For the text-containing cell, return its midpoint in (X, Y) coordinate format. 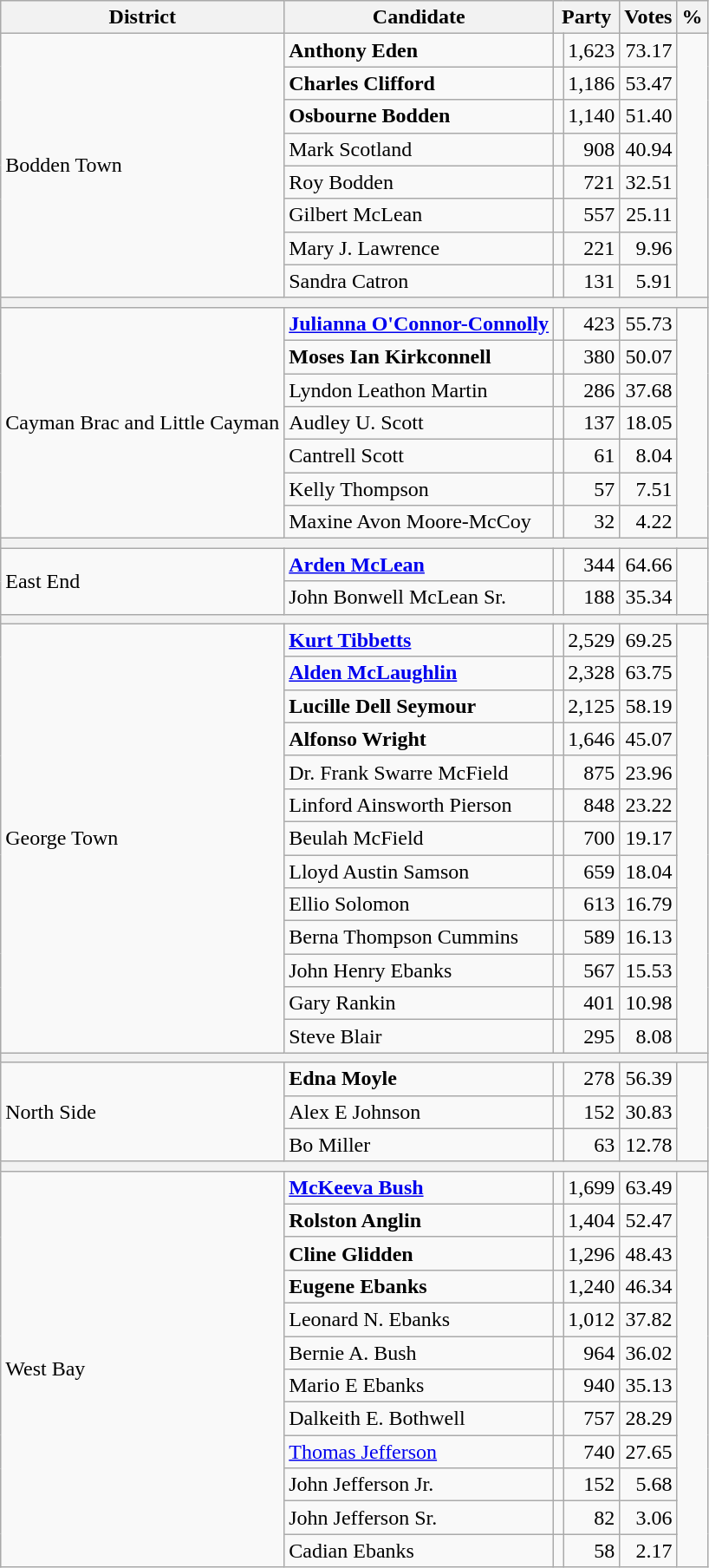
Leonard N. Ebanks (420, 1319)
15.53 (648, 970)
Steve Blair (420, 1036)
1,404 (591, 1220)
55.73 (648, 323)
52.47 (648, 1220)
940 (591, 1386)
61 (591, 456)
1,240 (591, 1286)
Moses Ian Kirkconnell (420, 356)
District (142, 17)
2,529 (591, 640)
32.51 (648, 182)
John Jefferson Sr. (420, 1518)
McKeeva Bush (420, 1187)
Anthony Eden (420, 50)
613 (591, 905)
Alex E Johnson (420, 1112)
East End (142, 581)
848 (591, 805)
137 (591, 423)
Bo Miller (420, 1145)
2,328 (591, 673)
Mark Scotland (420, 149)
John Henry Ebanks (420, 970)
Mario E Ebanks (420, 1386)
40.94 (648, 149)
9.96 (648, 248)
32 (591, 522)
401 (591, 1003)
7.51 (648, 489)
1,140 (591, 116)
35.13 (648, 1386)
Rolston Anglin (420, 1220)
721 (591, 182)
Eugene Ebanks (420, 1286)
23.22 (648, 805)
30.83 (648, 1112)
Edna Moyle (420, 1079)
Dr. Frank Swarre McField (420, 772)
58.19 (648, 706)
25.11 (648, 215)
Thomas Jefferson (420, 1452)
131 (591, 281)
188 (591, 598)
Sandra Catron (420, 281)
Lucille Dell Seymour (420, 706)
8.04 (648, 456)
46.34 (648, 1286)
53.47 (648, 83)
3.06 (648, 1518)
23.96 (648, 772)
58 (591, 1551)
Arden McLean (420, 565)
50.07 (648, 356)
5.68 (648, 1485)
757 (591, 1419)
57 (591, 489)
37.82 (648, 1319)
% (692, 17)
740 (591, 1452)
18.04 (648, 872)
908 (591, 149)
Bernie A. Bush (420, 1352)
Julianna O'Connor-Connolly (420, 323)
278 (591, 1079)
Alden McLaughlin (420, 673)
Kelly Thompson (420, 489)
Kurt Tibbetts (420, 640)
28.29 (648, 1419)
Votes (648, 17)
1,623 (591, 50)
Ellio Solomon (420, 905)
69.25 (648, 640)
27.65 (648, 1452)
4.22 (648, 522)
Audley U. Scott (420, 423)
1,646 (591, 739)
Lloyd Austin Samson (420, 872)
2,125 (591, 706)
37.68 (648, 389)
51.40 (648, 116)
35.34 (648, 598)
45.07 (648, 739)
North Side (142, 1112)
5.91 (648, 281)
73.17 (648, 50)
Dalkeith E. Bothwell (420, 1419)
Mary J. Lawrence (420, 248)
Gilbert McLean (420, 215)
295 (591, 1036)
Cantrell Scott (420, 456)
8.08 (648, 1036)
63 (591, 1145)
Party (587, 17)
Roy Bodden (420, 182)
Cayman Brac and Little Cayman (142, 422)
1,296 (591, 1253)
1,186 (591, 83)
West Bay (142, 1369)
10.98 (648, 1003)
Gary Rankin (420, 1003)
659 (591, 872)
2.17 (648, 1551)
36.02 (648, 1352)
John Jefferson Jr. (420, 1485)
Bodden Town (142, 166)
16.79 (648, 905)
286 (591, 389)
557 (591, 215)
Maxine Avon Moore-McCoy (420, 522)
John Bonwell McLean Sr. (420, 598)
Osbourne Bodden (420, 116)
567 (591, 970)
344 (591, 565)
Berna Thompson Cummins (420, 938)
Charles Clifford (420, 83)
700 (591, 838)
875 (591, 772)
George Town (142, 838)
18.05 (648, 423)
1,699 (591, 1187)
48.43 (648, 1253)
82 (591, 1518)
Cadian Ebanks (420, 1551)
63.49 (648, 1187)
Lyndon Leathon Martin (420, 389)
56.39 (648, 1079)
589 (591, 938)
964 (591, 1352)
Cline Glidden (420, 1253)
1,012 (591, 1319)
Alfonso Wright (420, 739)
Candidate (420, 17)
63.75 (648, 673)
16.13 (648, 938)
12.78 (648, 1145)
221 (591, 248)
19.17 (648, 838)
64.66 (648, 565)
Beulah McField (420, 838)
Linford Ainsworth Pierson (420, 805)
380 (591, 356)
423 (591, 323)
